Find where the given text appears and provide that cell's center as (X, Y) coordinate. 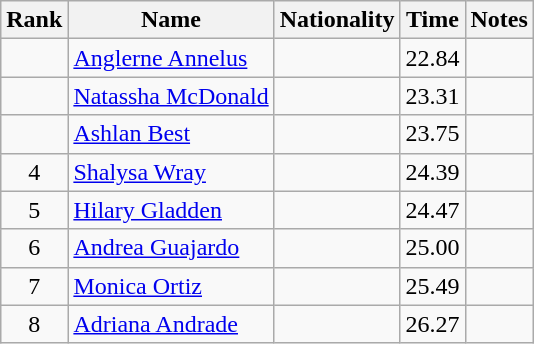
4 (34, 172)
22.84 (432, 58)
Rank (34, 20)
25.49 (432, 286)
Time (432, 20)
Ashlan Best (171, 134)
24.47 (432, 210)
5 (34, 210)
23.31 (432, 96)
Natassha McDonald (171, 96)
25.00 (432, 248)
Anglerne Annelus (171, 58)
8 (34, 324)
24.39 (432, 172)
Nationality (337, 20)
6 (34, 248)
Monica Ortiz (171, 286)
7 (34, 286)
Hilary Gladden (171, 210)
Name (171, 20)
Shalysa Wray (171, 172)
23.75 (432, 134)
26.27 (432, 324)
Adriana Andrade (171, 324)
Andrea Guajardo (171, 248)
Notes (499, 20)
